Locate the cell with the specified text and output its [x, y] center coordinate. 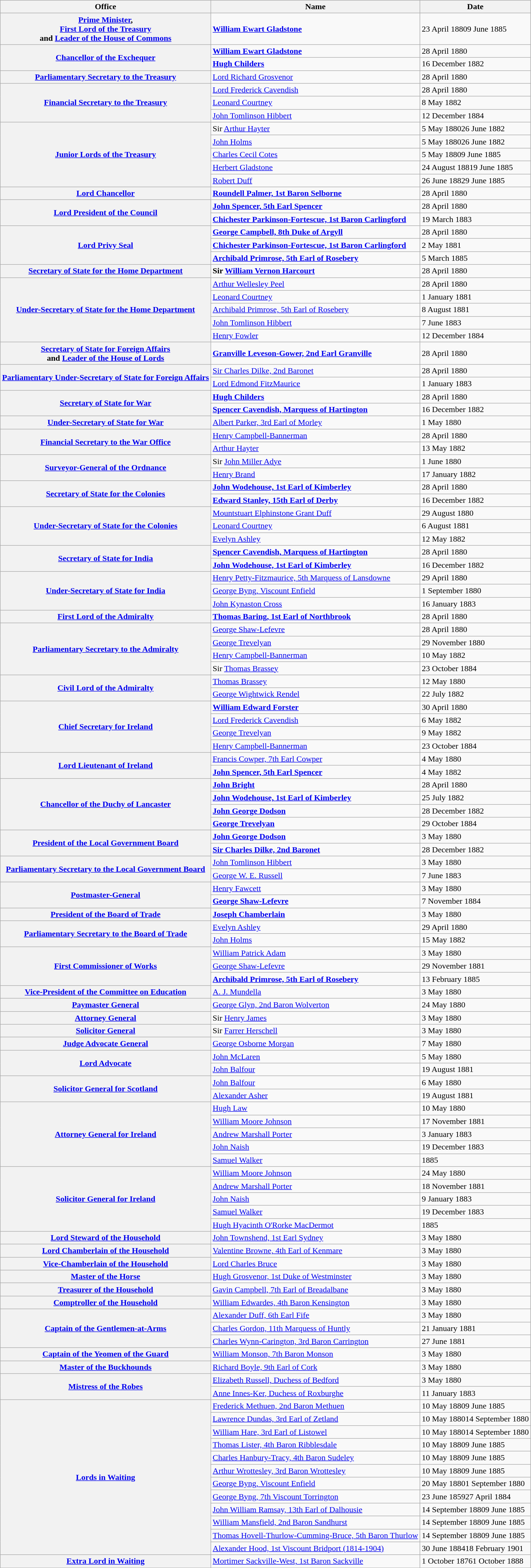
Arthur Wellesley Peel [315, 284]
Parliamentary Secretary to the Admiralty [105, 649]
29 October 1884 [475, 824]
Mortimer Sackville-West, 1st Baron Sackville [315, 1561]
Surveyor-General of the Ordnance [105, 468]
13 May 1882 [475, 448]
Financial Secretary to the Treasury [105, 103]
Sir William Vernon Harcourt [315, 271]
20 May 18801 September 1880 [475, 1484]
11 January 1883 [475, 1393]
Extra Lord in Waiting [105, 1561]
Chancellor of the Duchy of Lancaster [105, 804]
24 August 18819 June 1885 [475, 167]
George Glyn, 2nd Baron Wolverton [315, 1005]
Lord Charles Bruce [315, 1264]
29 November 1880 [475, 643]
1 October 18761 October 1888 [475, 1561]
19 March 1883 [475, 219]
12 May 1882 [475, 539]
George Campbell, 8th Duke of Argyll [315, 232]
1 January 1881 [475, 297]
Lord Lieutenant of Ireland [105, 765]
Junior Lords of the Treasury [105, 154]
John Townshend, 1st Earl Sydney [315, 1238]
6 May 1880 [475, 1083]
Comptroller of the Household [105, 1302]
Charles Gordon, 11th Marquess of Huntly [315, 1328]
Sir Farrer Herschell [315, 1031]
Office [105, 7]
1 January 1883 [475, 384]
1 June 1880 [475, 461]
Solicitor General for Scotland [105, 1089]
Sir Thomas Brassey [315, 668]
A. J. Mundella [315, 992]
President of the Board of Trade [105, 914]
Parliamentary Secretary to the Board of Trade [105, 934]
Parliamentary Secretary to the Local Government Board [105, 869]
Under-Secretary of State for India [105, 591]
Thomas Hovell-Thurlow-Cumming-Bruce, 5th Baron Thurlow [315, 1535]
Secretary of State for India [105, 558]
Thomas Lister, 4th Baron Ribblesdale [315, 1445]
Richard Boyle, 9th Earl of Cork [315, 1367]
Lord Advocate [105, 1063]
Treasurer of the Household [105, 1290]
21 January 1881 [475, 1328]
Arthur Wrottesley, 3rd Baron Wrottesley [315, 1471]
Captain of the Yeomen of the Guard [105, 1354]
George W. E. Russell [315, 875]
First Commissioner of Works [105, 966]
29 November 1881 [475, 966]
Judge Advocate General [105, 1044]
7 May 1880 [475, 1044]
10 May 1880 [475, 1108]
1 September 1880 [475, 591]
Under-Secretary of State for the Home Department [105, 310]
5 March 1885 [475, 258]
Albert Parker, 3rd Earl of Morley [315, 423]
Joseph Chamberlain [315, 914]
18 November 1881 [475, 1186]
Henry Fawcett [315, 888]
Sir John Miller Adye [315, 461]
Thomas Baring, 1st Earl of Northbrook [315, 617]
Mistress of the Robes [105, 1386]
Secretary of State for the Colonies [105, 494]
Hugh Law [315, 1108]
Sir Henry James [315, 1018]
29 August 1880 [475, 513]
12 May 1880 [475, 681]
Lord Privy Seal [105, 245]
Lords in Waiting [105, 1477]
Chancellor of the Exchequer [105, 57]
Under-Secretary of State for War [105, 423]
Gavin Campbell, 7th Earl of Breadalbane [315, 1290]
23 April 18809 June 1885 [475, 29]
25 July 1882 [475, 798]
Francis Cowper, 7th Earl Cowper [315, 759]
22 July 1882 [475, 694]
Edward Stanley, 15th Earl of Derby [315, 500]
Solicitor General [105, 1031]
16 January 1883 [475, 603]
William Edwardes, 4th Baron Kensington [315, 1302]
William Monson, 7th Baron Monson [315, 1354]
Henry Petty-Fitzmaurice, 5th Marquess of Lansdowne [315, 578]
Lawrence Dundas, 3rd Earl of Zetland [315, 1419]
Robert Duff [315, 181]
26 June 18829 June 1885 [475, 181]
Lord Chancellor [105, 193]
Alexander Duff, 6th Earl Fife [315, 1315]
Postmaster-General [105, 895]
9 May 1882 [475, 733]
Paymaster General [105, 1005]
First Lord of the Admiralty [105, 617]
Financial Secretary to the War Office [105, 442]
Lord Richard Grosvenor [315, 77]
Vice-President of the Committee on Education [105, 992]
8 August 1881 [475, 310]
1 May 1880 [475, 423]
Prime Minister, First Lord of the Treasury and Leader of the House of Commons [105, 29]
Attorney General for Ireland [105, 1134]
Chief Secretary for Ireland [105, 727]
Civil Lord of the Admiralty [105, 688]
Sir Arthur Hayter [315, 129]
Vice-Chamberlain of the Household [105, 1264]
Hugh Hyacinth O'Rorke MacDermot [315, 1225]
Arthur Hayter [315, 448]
Secretary of State for the Home Department [105, 271]
Granville Leveson-Gower, 2nd Earl Granville [315, 353]
Secretary of State for Foreign Affairs and Leader of the House of Lords [105, 353]
Solicitor General for Ireland [105, 1199]
Captain of the Gentlemen-at-Arms [105, 1328]
Parliamentary Under-Secretary of State for Foreign Affairs [105, 377]
Anne Innes-Ker, Duchess of Roxburghe [315, 1393]
2 May 1881 [475, 245]
17 January 1882 [475, 474]
23 June 185927 April 1884 [475, 1497]
Attorney General [105, 1018]
9 January 1883 [475, 1199]
Alexander Asher [315, 1095]
George Byng, 7th Viscount Torrington [315, 1497]
William Hare, 3rd Earl of Listowel [315, 1432]
John William Ramsay, 13th Earl of Dalhousie [315, 1510]
Mountstuart Elphinstone Grant Duff [315, 513]
3 January 1883 [475, 1134]
17 November 1881 [475, 1121]
Charles Hanbury-Tracy, 4th Baron Sudeley [315, 1458]
Master of the Horse [105, 1277]
10 May 1882 [475, 655]
Under-Secretary of State for the Colonies [105, 526]
George Wightwick Rendel [315, 694]
Parliamentary Secretary to the Treasury [105, 77]
Lord Chamberlain of the Household [105, 1251]
Name [315, 7]
William Mansfield, 2nd Baron Sandhurst [315, 1522]
John McLaren [315, 1057]
John Kynaston Cross [315, 603]
Roundell Palmer, 1st Baron Selborne [315, 193]
Lord President of the Council [105, 213]
Alexander Hood, 1st Viscount Bridport (1814-1904) [315, 1548]
6 May 1882 [475, 720]
30 June 188418 February 1901 [475, 1548]
Charles Cecil Cotes [315, 154]
6 August 1881 [475, 526]
4 May 1880 [475, 759]
Charles Wynn-Carington, 3rd Baron Carrington [315, 1341]
Lord Steward of the Household [105, 1238]
John Bright [315, 785]
13 February 1885 [475, 979]
Lord Edmond FitzMaurice [315, 384]
7 November 1884 [475, 901]
Hugh Grosvenor, 1st Duke of Westminster [315, 1277]
Master of the Buckhounds [105, 1367]
George Osborne Morgan [315, 1044]
Henry Fowler [315, 336]
5 May 18809 June 1885 [475, 154]
30 April 1880 [475, 707]
15 May 1882 [475, 940]
William Edward Forster [315, 707]
Herbert Gladstone [315, 167]
Thomas Brassey [315, 681]
27 June 1881 [475, 1341]
5 May 1880 [475, 1057]
Elizabeth Russell, Duchess of Bedford [315, 1380]
President of the Local Government Board [105, 843]
Frederick Methuen, 2nd Baron Methuen [315, 1406]
Date [475, 7]
Henry Brand [315, 474]
Secretary of State for War [105, 403]
8 May 1882 [475, 103]
William Patrick Adam [315, 953]
Valentine Browne, 4th Earl of Kenmare [315, 1251]
4 May 1882 [475, 772]
